Output the [X, Y] coordinate of the center of the cell containing the given text.  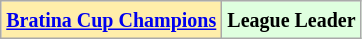
Bratina Cup Champions [112, 20]
League Leader [292, 20]
